Locate the cell with the specified text and output its (x, y) center coordinate. 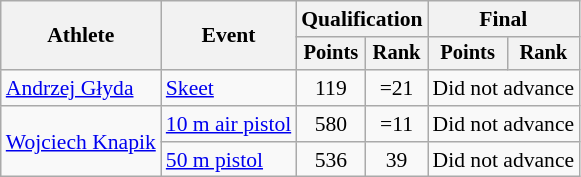
Wojciech Knapik (81, 142)
Final (504, 19)
Qualification (362, 19)
=11 (397, 124)
Event (228, 36)
Andrzej Głyda (81, 88)
119 (330, 88)
Skeet (228, 88)
580 (330, 124)
10 m air pistol (228, 124)
=21 (397, 88)
Athlete (81, 36)
